Scan for the cell matching the given text and deliver its [X, Y] coordinate at center. 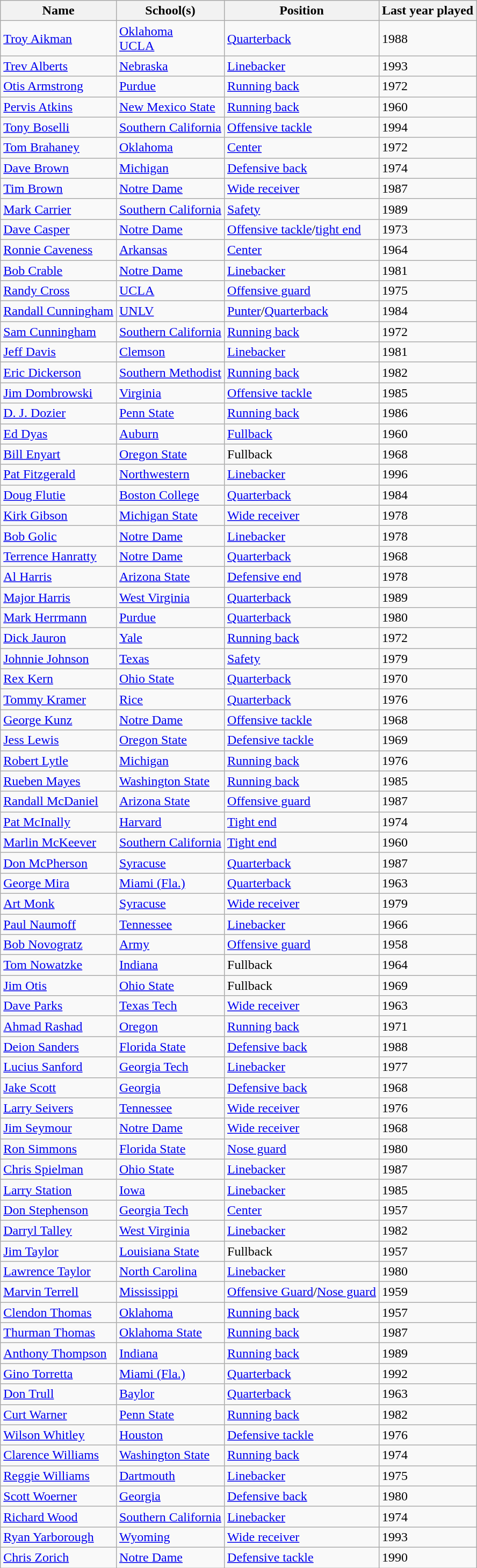
Name [59, 11]
Texas [170, 659]
Clendon Thomas [59, 1312]
Curt Warner [59, 1414]
Bob Crable [59, 270]
Nose guard [302, 1149]
Troy Aikman [59, 39]
Dartmouth [170, 1476]
OklahomaUCLA [170, 39]
Auburn [170, 434]
Yale [170, 638]
Dave Casper [59, 229]
1958 [428, 945]
Scott Woerner [59, 1496]
Defensive end [302, 577]
Tony Boselli [59, 127]
Pat McInally [59, 822]
1996 [428, 475]
Johnnie Johnson [59, 659]
1959 [428, 1292]
Terrence Hanratty [59, 556]
Oregon [170, 1026]
Ed Dyas [59, 434]
Don Trull [59, 1394]
Clarence Williams [59, 1455]
Randall McDaniel [59, 801]
Louisiana State [170, 1251]
Arkansas [170, 250]
Army [170, 945]
Lucius Sanford [59, 1067]
Jake Scott [59, 1088]
Deion Sanders [59, 1047]
Don McPherson [59, 863]
Art Monk [59, 903]
Thurman Thomas [59, 1333]
Virginia [170, 393]
1971 [428, 1026]
School(s) [170, 11]
Randy Cross [59, 291]
Wyoming [170, 1537]
1977 [428, 1067]
Punter/Quarterback [302, 311]
Wilson Whitley [59, 1435]
Jim Dombrowski [59, 393]
Boston College [170, 495]
1994 [428, 127]
Jeff Davis [59, 352]
Rex Kern [59, 679]
Reggie Williams [59, 1476]
Chris Spielman [59, 1169]
Baylor [170, 1394]
UNLV [170, 311]
Offensive tackle/tight end [302, 229]
D. J. Dozier [59, 413]
Tom Brahaney [59, 148]
1973 [428, 229]
Marlin McKeever [59, 842]
1990 [428, 1557]
Ahmad Rashad [59, 1026]
Richard Wood [59, 1516]
Eric Dickerson [59, 373]
New Mexico State [170, 107]
Larry Seivers [59, 1108]
Tommy Kramer [59, 699]
Houston [170, 1435]
Nebraska [170, 66]
Mississippi [170, 1292]
Bob Golic [59, 536]
Dave Brown [59, 168]
Robert Lytle [59, 761]
Northwestern [170, 475]
Darryl Talley [59, 1230]
Tom Nowatzke [59, 965]
Last year played [428, 11]
Bill Enyart [59, 454]
Ronnie Caveness [59, 250]
Gino Torretta [59, 1374]
Randall Cunningham [59, 311]
Anthony Thompson [59, 1353]
Chris Zorich [59, 1557]
North Carolina [170, 1272]
Iowa [170, 1190]
1992 [428, 1374]
Position [302, 11]
Southern Methodist [170, 373]
Offensive Guard/Nose guard [302, 1292]
Dick Jauron [59, 638]
Lawrence Taylor [59, 1272]
Mark Herrmann [59, 618]
Jim Otis [59, 986]
Marvin Terrell [59, 1292]
Pervis Atkins [59, 107]
Jim Taylor [59, 1251]
Mark Carrier [59, 209]
Sam Cunningham [59, 332]
Paul Naumoff [59, 924]
Harvard [170, 822]
1986 [428, 413]
Pat Fitzgerald [59, 475]
Don Stephenson [59, 1210]
George Kunz [59, 720]
Bob Novogratz [59, 945]
Ryan Yarborough [59, 1537]
Ron Simmons [59, 1149]
Larry Station [59, 1190]
Texas Tech [170, 1006]
Kirk Gibson [59, 515]
Trev Alberts [59, 66]
UCLA [170, 291]
Major Harris [59, 597]
1966 [428, 924]
Tim Brown [59, 188]
Jess Lewis [59, 740]
Rice [170, 699]
Michigan State [170, 515]
Otis Armstrong [59, 86]
Jim Seymour [59, 1128]
Doug Flutie [59, 495]
Dave Parks [59, 1006]
1970 [428, 679]
Oklahoma State [170, 1333]
Rueben Mayes [59, 781]
Clemson [170, 352]
Al Harris [59, 577]
George Mira [59, 883]
